Capture the cell that displays the provided text and extract its (x, y) central coordinate. 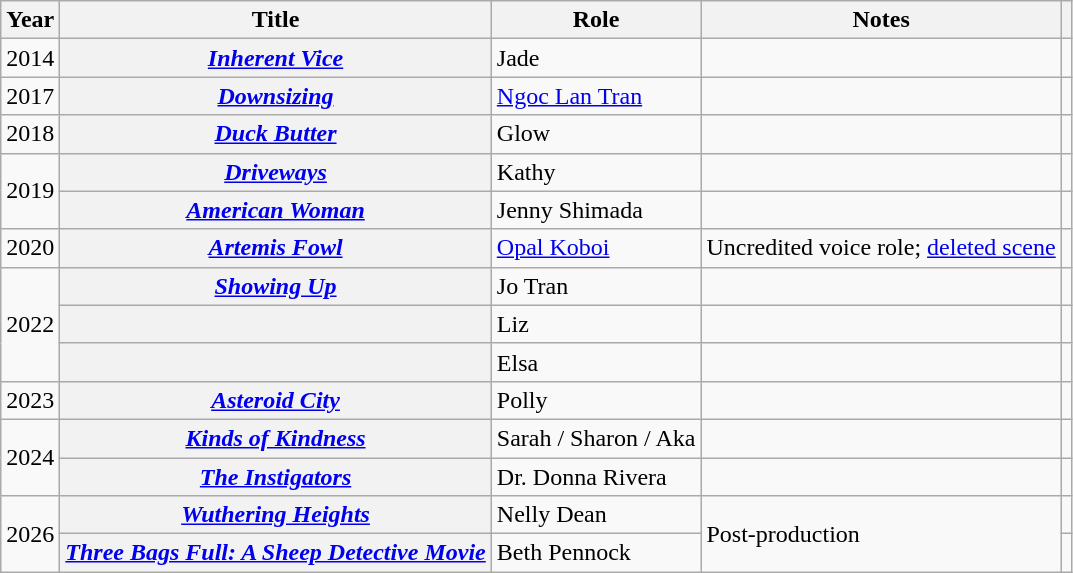
Dr. Donna Rivera (596, 477)
Glow (596, 134)
Asteroid City (276, 400)
Uncredited voice role; deleted scene (881, 248)
Year (30, 20)
2014 (30, 58)
Role (596, 20)
Driveways (276, 172)
Notes (881, 20)
Liz (596, 324)
Wuthering Heights (276, 515)
Jade (596, 58)
2022 (30, 324)
The Instigators (276, 477)
2023 (30, 400)
Kinds of Kindness (276, 438)
American Woman (276, 210)
Sarah / Sharon / Aka (596, 438)
Jenny Shimada (596, 210)
Elsa (596, 362)
2020 (30, 248)
Artemis Fowl (276, 248)
2018 (30, 134)
Showing Up (276, 286)
2017 (30, 96)
Title (276, 20)
Inherent Vice (276, 58)
Post-production (881, 534)
Jo Tran (596, 286)
2019 (30, 191)
Downsizing (276, 96)
Kathy (596, 172)
Beth Pennock (596, 553)
Duck Butter (276, 134)
2026 (30, 534)
Opal Koboi (596, 248)
Polly (596, 400)
Three Bags Full: A Sheep Detective Movie (276, 553)
Nelly Dean (596, 515)
Ngoc Lan Tran (596, 96)
2024 (30, 457)
